Pinpoint the cell where the given text exists, returning its (X, Y) midpoint coordinate. 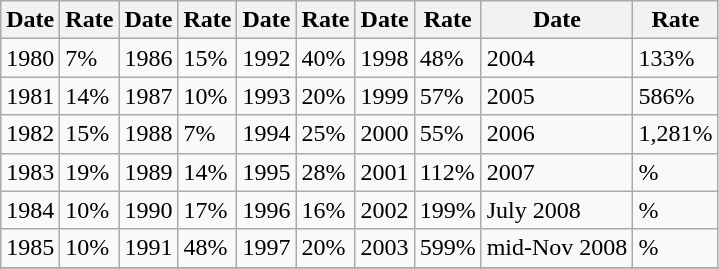
July 2008 (557, 210)
28% (326, 172)
2006 (557, 134)
1993 (266, 96)
1986 (148, 58)
1988 (148, 134)
19% (90, 172)
25% (326, 134)
mid-Nov 2008 (557, 248)
2001 (384, 172)
16% (326, 210)
133% (676, 58)
1980 (30, 58)
1997 (266, 248)
599% (448, 248)
1982 (30, 134)
1994 (266, 134)
2002 (384, 210)
199% (448, 210)
2004 (557, 58)
1998 (384, 58)
1981 (30, 96)
1990 (148, 210)
1992 (266, 58)
586% (676, 96)
40% (326, 58)
57% (448, 96)
2000 (384, 134)
1996 (266, 210)
1984 (30, 210)
2007 (557, 172)
2005 (557, 96)
55% (448, 134)
17% (208, 210)
2003 (384, 248)
1991 (148, 248)
1985 (30, 248)
1987 (148, 96)
1995 (266, 172)
112% (448, 172)
1989 (148, 172)
1999 (384, 96)
1,281% (676, 134)
1983 (30, 172)
